Detect which cell encompasses the target text, then output its [x, y] center coordinate. 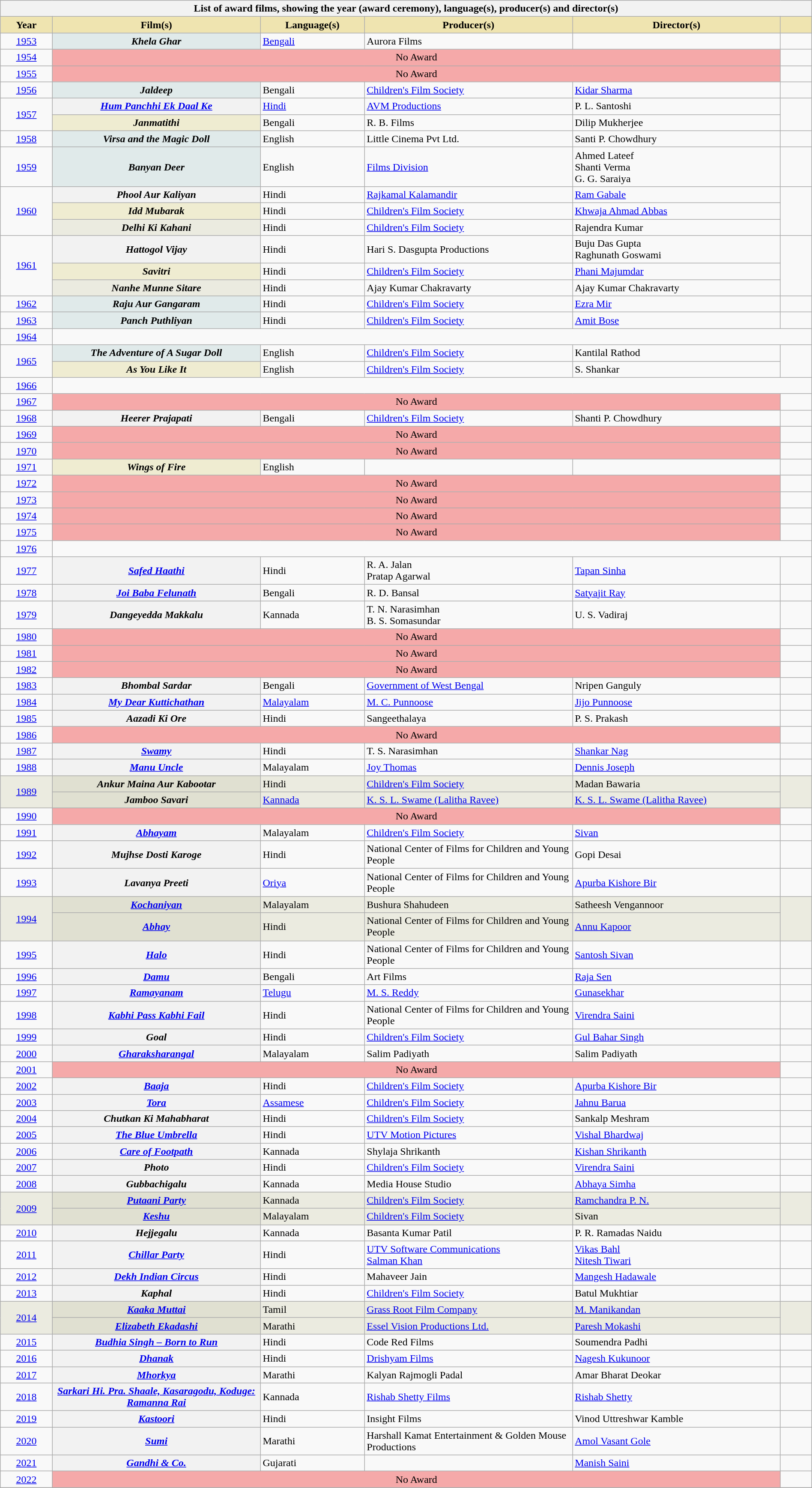
2022 [27, 1479]
2016 [27, 1358]
1998 [27, 1015]
2004 [27, 1119]
Bushura Shahudeen [469, 905]
Chutkan Ki Mahabharat [156, 1119]
Kalyan Rajmogli Padal [469, 1374]
Aazadi Ki Ore [156, 718]
Dhanak [156, 1358]
Insight Films [469, 1419]
Gharaksharangal [156, 1053]
Ezra Mir [677, 304]
1957 [27, 114]
Madan Bawaria [677, 783]
Vikas BahlNitesh Tiwari [677, 1255]
Art Films [469, 977]
Sarkari Hi. Pra. Shaale, Kasaragodu, Koduge: Ramanna Rai [156, 1397]
P. S. Prakash [677, 718]
1985 [27, 718]
U. S. Vadiraj [677, 615]
Joi Baba Felunath [156, 593]
R. D. Bansal [469, 593]
Goal [156, 1037]
Tora [156, 1102]
1973 [27, 500]
Amar Bharat Deokar [677, 1374]
Abhay [156, 927]
Mhorkya [156, 1374]
Nanhe Munne Sitare [156, 288]
Lavanya Preeti [156, 882]
Gujarati [313, 1463]
2017 [27, 1374]
Wings of Fire [156, 467]
2019 [27, 1419]
Rajkamal Kalamandir [469, 194]
Little Cinema Pvt Ltd. [469, 139]
Kastoori [156, 1419]
Tapan Sinha [677, 571]
Care of Footpath [156, 1151]
Jahnu Barua [677, 1102]
P. L. Santoshi [677, 106]
M. S. Reddy [469, 993]
Assamese [313, 1102]
Raja Sen [677, 977]
Chillar Party [156, 1255]
2002 [27, 1086]
Harshall Kamat Entertainment & Golden Mouse Productions [469, 1441]
Rishab Shetty [677, 1397]
2011 [27, 1255]
1991 [27, 833]
Khela Ghar [156, 41]
1987 [27, 751]
The Blue Umbrella [156, 1135]
Heerer Prajapati [156, 418]
M. C. Punnoose [469, 702]
2007 [27, 1168]
1996 [27, 977]
Language(s) [313, 25]
Shanti P. Chowdhury [677, 418]
Satyajit Ray [677, 593]
Ahmed LateefShanti VermaG. G. Saraiya [677, 167]
Mahaveer Jain [469, 1277]
Raju Aur Gangaram [156, 304]
1959 [27, 167]
1965 [27, 361]
Bhombal Sardar [156, 686]
1960 [27, 211]
Annu Kapoor [677, 927]
Paresh Mokashi [677, 1326]
Gopi Desai [677, 855]
1972 [27, 483]
Halo [156, 954]
Aurora Films [469, 41]
1962 [27, 304]
2015 [27, 1342]
Phani Majumdar [677, 272]
Government of West Bengal [469, 686]
R. A. JalanPratap Agarwal [469, 571]
1983 [27, 686]
Kaaka Muttai [156, 1309]
1961 [27, 266]
Essel Vision Productions Ltd. [469, 1326]
Amit Bose [677, 320]
1982 [27, 669]
Elizabeth Ekadashi [156, 1326]
Nagesh Kukunoor [677, 1358]
Films Division [469, 167]
Putaani Party [156, 1200]
Photo [156, 1168]
2006 [27, 1151]
2010 [27, 1233]
1988 [27, 767]
Code Red Films [469, 1342]
Joy Thomas [469, 767]
Santi P. Chowdhury [677, 139]
Santosh Sivan [677, 954]
Grass Root Film Company [469, 1309]
2014 [27, 1318]
Year [27, 25]
Basanta Kumar Patil [469, 1233]
Ram Gabale [677, 194]
Dekh Indian Circus [156, 1277]
Sangeethalaya [469, 718]
1979 [27, 615]
2013 [27, 1293]
Soumendra Padhi [677, 1342]
Virsa and the Magic Doll [156, 139]
Manu Uncle [156, 767]
Gandhi & Co. [156, 1463]
1989 [27, 792]
1980 [27, 637]
Damu [156, 977]
Phool Aur Kaliyan [156, 194]
Ramayanam [156, 993]
Ramchandra P. N. [677, 1200]
1995 [27, 954]
The Adventure of A Sugar Doll [156, 353]
Banyan Deer [156, 167]
Dangeyedda Makkalu [156, 615]
T. N. NarasimhanB. S. Somasundar [469, 615]
Rishab Shetty Films [469, 1397]
Director(s) [677, 25]
Hari S. Dasgupta Productions [469, 249]
List of award films, showing the year (award ceremony), language(s), producer(s) and director(s) [406, 9]
1958 [27, 139]
Manish Saini [677, 1463]
T. S. Narasimhan [469, 751]
Idd Mubarak [156, 211]
2018 [27, 1397]
Safed Haathi [156, 571]
Dilip Mukherjee [677, 123]
1968 [27, 418]
Panch Puthliyan [156, 320]
Batul Mukhtiar [677, 1293]
Swamy [156, 751]
UTV Software CommunicationsSalman Khan [469, 1255]
Film(s) [156, 25]
Gubbachigalu [156, 1184]
1955 [27, 74]
Savitri [156, 272]
Sumi [156, 1441]
Shankar Nag [677, 751]
Amol Vasant Gole [677, 1441]
1990 [27, 816]
1992 [27, 855]
My Dear Kuttichathan [156, 702]
Dennis Joseph [677, 767]
Khwaja Ahmad Abbas [677, 211]
Drishyam Films [469, 1358]
Vinod Uttreshwar Kamble [677, 1419]
1964 [27, 337]
Gunasekhar [677, 993]
Baaja [156, 1086]
1986 [27, 735]
1953 [27, 41]
Keshu [156, 1216]
1966 [27, 385]
Media House Studio [469, 1184]
Rajendra Kumar [677, 227]
1954 [27, 57]
1994 [27, 918]
2020 [27, 1441]
Abhaya Simha [677, 1184]
Jaldeep [156, 90]
1976 [27, 549]
AVM Productions [469, 106]
Vishal Bhardwaj [677, 1135]
Shylaja Shrikanth [469, 1151]
Hattogol Vijay [156, 249]
Kaphal [156, 1293]
S. Shankar [677, 369]
1984 [27, 702]
1978 [27, 593]
Gul Bahar Singh [677, 1037]
1981 [27, 653]
Jijo Punnoose [677, 702]
2009 [27, 1208]
2003 [27, 1102]
Kantilal Rathod [677, 353]
As You Like It [156, 369]
Mujhse Dosti Karoge [156, 855]
Tamil [313, 1309]
Sankalp Meshram [677, 1119]
R. B. Films [469, 123]
Jamboo Savari [156, 800]
Buju Das GuptaRaghunath Goswami [677, 249]
1971 [27, 467]
UTV Motion Pictures [469, 1135]
1999 [27, 1037]
Producer(s) [469, 25]
1970 [27, 451]
P. R. Ramadas Naidu [677, 1233]
1956 [27, 90]
Nripen Ganguly [677, 686]
Kabhi Pass Kabhi Fail [156, 1015]
1974 [27, 516]
1977 [27, 571]
Hum Panchhi Ek Daal Ke [156, 106]
Oriya [313, 882]
1997 [27, 993]
2012 [27, 1277]
1967 [27, 402]
Satheesh Vengannoor [677, 905]
2021 [27, 1463]
1969 [27, 434]
Ankur Maina Aur Kabootar [156, 783]
2001 [27, 1070]
2000 [27, 1053]
Abhayam [156, 833]
Kochaniyan [156, 905]
M. Manikandan [677, 1309]
1963 [27, 320]
Janmatithi [156, 123]
Mangesh Hadawale [677, 1277]
Kishan Shrikanth [677, 1151]
1993 [27, 882]
Telugu [313, 993]
Hejjegalu [156, 1233]
Budhia Singh – Born to Run [156, 1342]
2005 [27, 1135]
Kidar Sharma [677, 90]
2008 [27, 1184]
Delhi Ki Kahani [156, 227]
1975 [27, 532]
